For the text-containing cell, return its midpoint in [x, y] coordinate format. 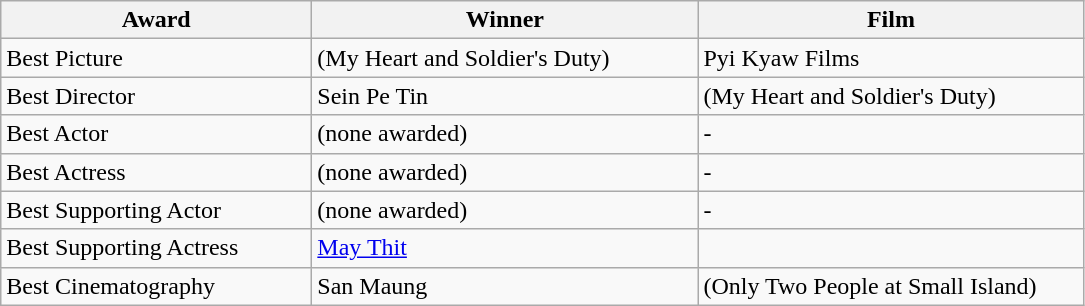
Film [891, 20]
Best Actor [156, 134]
Best Cinematography [156, 286]
Best Supporting Actress [156, 248]
Award [156, 20]
Best Picture [156, 58]
Sein Pe Tin [505, 96]
Best Actress [156, 172]
Winner [505, 20]
(Only Two People at Small Island) [891, 286]
May Thit [505, 248]
Pyi Kyaw Films [891, 58]
San Maung [505, 286]
Best Director [156, 96]
Best Supporting Actor [156, 210]
